From the cell containing the given text, extract its center point as (X, Y) coordinate. 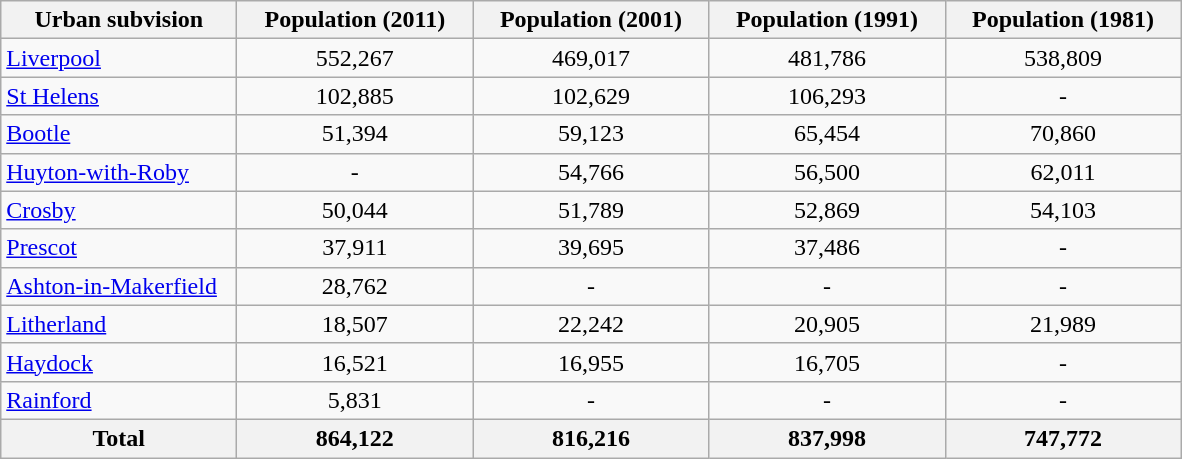
Population (1981) (1063, 20)
59,123 (591, 134)
20,905 (827, 324)
Population (2011) (355, 20)
51,394 (355, 134)
538,809 (1063, 58)
54,103 (1063, 210)
22,242 (591, 324)
Crosby (119, 210)
65,454 (827, 134)
St Helens (119, 96)
Haydock (119, 362)
56,500 (827, 172)
Prescot (119, 248)
Population (1991) (827, 20)
16,521 (355, 362)
102,629 (591, 96)
Urban subvision (119, 20)
Population (2001) (591, 20)
54,766 (591, 172)
552,267 (355, 58)
Ashton-in-Makerfield (119, 286)
37,911 (355, 248)
Liverpool (119, 58)
Bootle (119, 134)
Rainford (119, 400)
837,998 (827, 438)
Huyton-with-Roby (119, 172)
469,017 (591, 58)
106,293 (827, 96)
18,507 (355, 324)
39,695 (591, 248)
Litherland (119, 324)
864,122 (355, 438)
37,486 (827, 248)
16,705 (827, 362)
16,955 (591, 362)
481,786 (827, 58)
70,860 (1063, 134)
62,011 (1063, 172)
28,762 (355, 286)
51,789 (591, 210)
52,869 (827, 210)
50,044 (355, 210)
816,216 (591, 438)
5,831 (355, 400)
21,989 (1063, 324)
102,885 (355, 96)
747,772 (1063, 438)
Total (119, 438)
